Search for the cell housing the specified text and yield its (x, y) center coordinate. 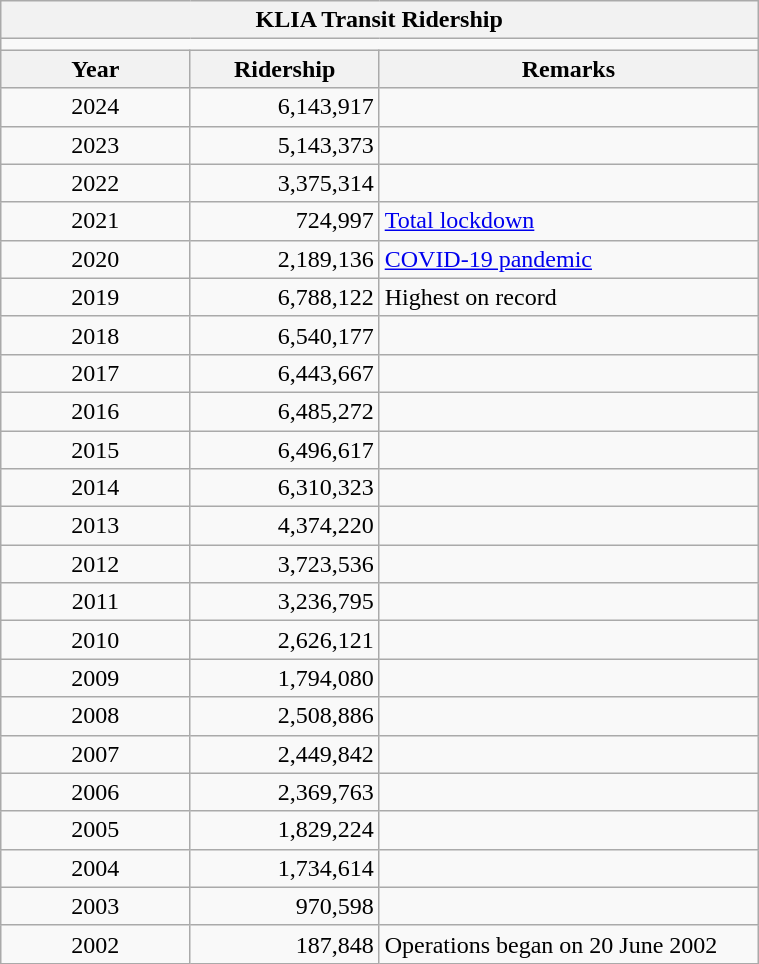
2,508,886 (284, 716)
2020 (96, 259)
6,540,177 (284, 335)
6,310,323 (284, 488)
1,734,614 (284, 868)
2008 (96, 716)
6,496,617 (284, 449)
2018 (96, 335)
6,443,667 (284, 373)
3,723,536 (284, 564)
2005 (96, 830)
6,788,122 (284, 297)
4,374,220 (284, 526)
2002 (96, 944)
Operations began on 20 June 2002 (568, 944)
6,485,272 (284, 411)
KLIA Transit Ridership (380, 20)
2015 (96, 449)
970,598 (284, 906)
2,369,763 (284, 792)
Remarks (568, 69)
2009 (96, 678)
2,449,842 (284, 754)
Total lockdown (568, 221)
6,143,917 (284, 107)
2016 (96, 411)
2019 (96, 297)
2024 (96, 107)
3,375,314 (284, 183)
187,848 (284, 944)
2,626,121 (284, 640)
5,143,373 (284, 145)
Year (96, 69)
1,794,080 (284, 678)
2011 (96, 602)
724,997 (284, 221)
2006 (96, 792)
3,236,795 (284, 602)
2012 (96, 564)
2003 (96, 906)
2010 (96, 640)
2007 (96, 754)
1,829,224 (284, 830)
2014 (96, 488)
2,189,136 (284, 259)
Ridership (284, 69)
Highest on record (568, 297)
2013 (96, 526)
2023 (96, 145)
2004 (96, 868)
2017 (96, 373)
2022 (96, 183)
COVID-19 pandemic (568, 259)
2021 (96, 221)
